Return (x, y) of the center of cell containing provided text 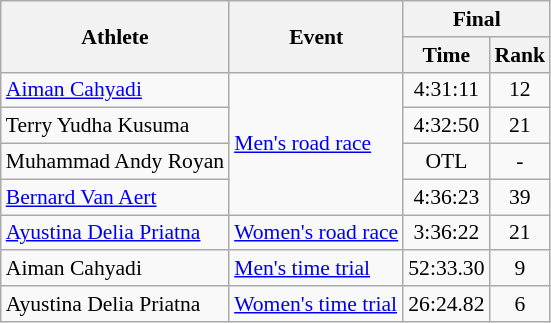
4:31:11 (446, 90)
Event (316, 36)
52:33.30 (446, 269)
Men's time trial (316, 269)
4:32:50 (446, 126)
Rank (520, 55)
OTL (446, 162)
39 (520, 197)
Women's road race (316, 233)
6 (520, 304)
Bernard Van Aert (115, 197)
- (520, 162)
9 (520, 269)
Terry Yudha Kusuma (115, 126)
Men's road race (316, 143)
Time (446, 55)
Athlete (115, 36)
3:36:22 (446, 233)
12 (520, 90)
26:24.82 (446, 304)
4:36:23 (446, 197)
Final (476, 19)
Muhammad Andy Royan (115, 162)
Women's time trial (316, 304)
